Search for the cell housing the specified text and yield its (x, y) center coordinate. 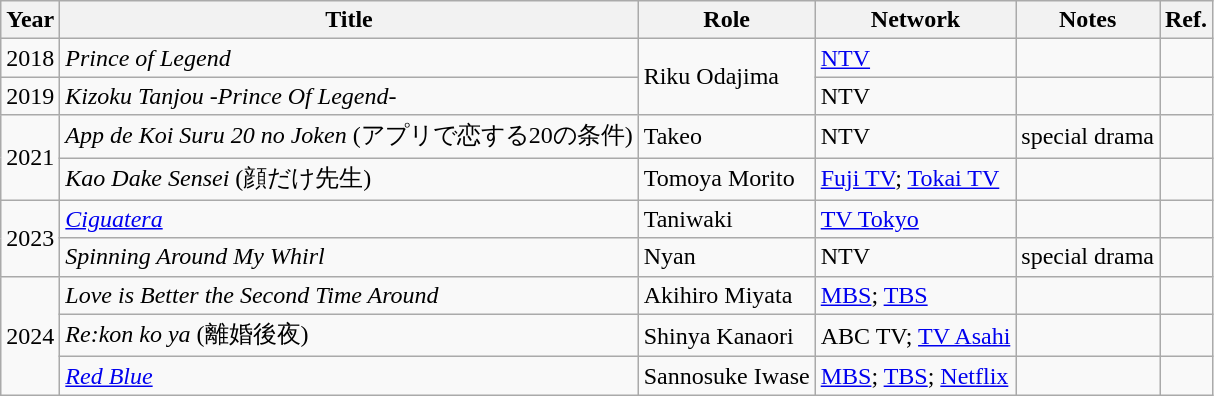
Re:kon ko ya (離婚後夜) (349, 336)
2021 (30, 158)
Sannosuke Iwase (726, 376)
2018 (30, 58)
Ciguatera (349, 219)
Shinya Kanaori (726, 336)
Tomoya Morito (726, 180)
TV Tokyo (916, 219)
2024 (30, 336)
Akihiro Miyata (726, 295)
Takeo (726, 136)
Ref. (1186, 20)
Network (916, 20)
App de Koi Suru 20 no Joken (アプリで恋する20の条件) (349, 136)
Prince of Legend (349, 58)
Love is Better the Second Time Around (349, 295)
Fuji TV; Tokai TV (916, 180)
Kao Dake Sensei (顔だけ先生) (349, 180)
Riku Odajima (726, 77)
MBS; TBS (916, 295)
Role (726, 20)
Taniwaki (726, 219)
Spinning Around My Whirl (349, 257)
ABC TV; TV Asahi (916, 336)
Year (30, 20)
Nyan (726, 257)
Title (349, 20)
Kizoku Tanjou -Prince Of Legend- (349, 96)
Notes (1088, 20)
2023 (30, 238)
MBS; TBS; Netflix (916, 376)
2019 (30, 96)
Red Blue (349, 376)
